Scan for the cell matching the given text and deliver its (X, Y) coordinate at center. 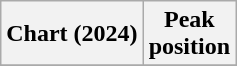
Chart (2024) (72, 34)
Peakposition (189, 34)
